Return the (x, y) coordinate for the center point of the cell that contains the specified text.  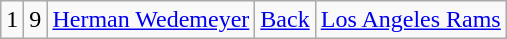
Los Angeles Rams (410, 20)
Herman Wedemeyer (151, 20)
9 (36, 20)
1 (12, 20)
Back (285, 20)
